For the text-containing cell, return its midpoint in [X, Y] coordinate format. 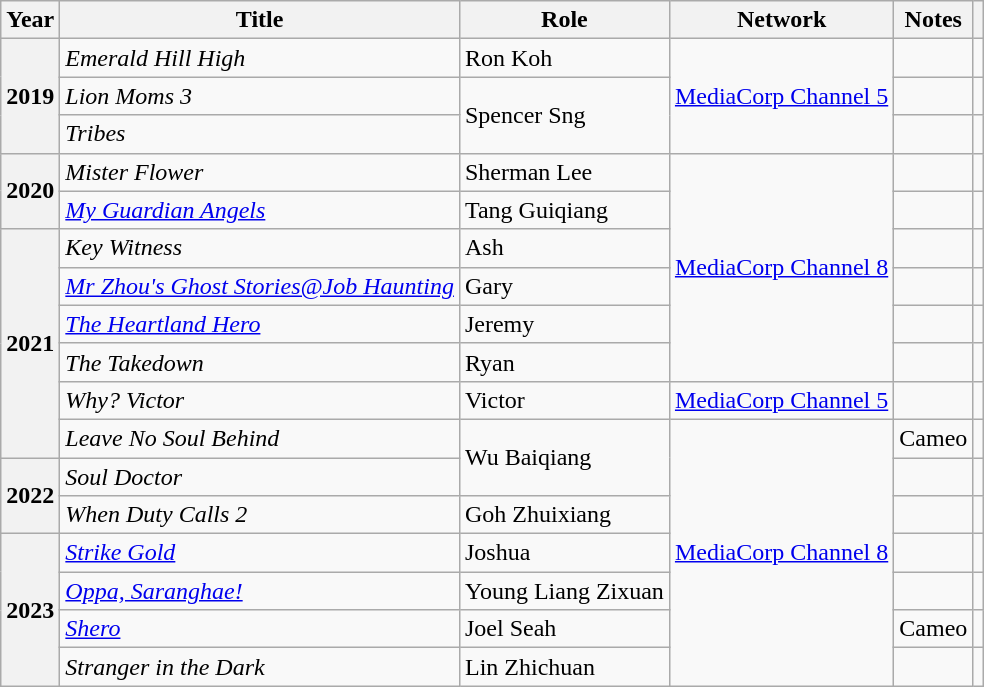
2020 [30, 191]
Joel Seah [564, 629]
Lion Moms 3 [260, 96]
Young Liang Zixuan [564, 591]
Joshua [564, 553]
Soul Doctor [260, 477]
2023 [30, 610]
Sherman Lee [564, 172]
When Duty Calls 2 [260, 515]
Why? Victor [260, 400]
Wu Baiqiang [564, 457]
Mister Flower [260, 172]
Role [564, 20]
2021 [30, 343]
The Heartland Hero [260, 324]
Tribes [260, 134]
Stranger in the Dark [260, 667]
2019 [30, 96]
Goh Zhuixiang [564, 515]
Oppa, Saranghae! [260, 591]
Victor [564, 400]
Key Witness [260, 248]
Spencer Sng [564, 115]
Title [260, 20]
Notes [934, 20]
Tang Guiqiang [564, 210]
Leave No Soul Behind [260, 438]
Shero [260, 629]
Network [781, 20]
Jeremy [564, 324]
Ash [564, 248]
Emerald Hill High [260, 58]
Ron Koh [564, 58]
Lin Zhichuan [564, 667]
Strike Gold [260, 553]
Ryan [564, 362]
Year [30, 20]
Gary [564, 286]
Mr Zhou's Ghost Stories@Job Haunting [260, 286]
My Guardian Angels [260, 210]
2022 [30, 496]
The Takedown [260, 362]
